Capture the cell that displays the provided text and extract its [X, Y] central coordinate. 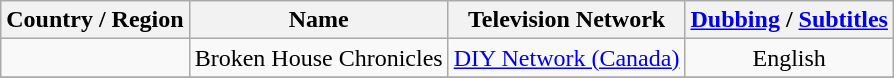
English [789, 58]
Dubbing / Subtitles [789, 20]
DIY Network (Canada) [566, 58]
Broken House Chronicles [318, 58]
Television Network [566, 20]
Name [318, 20]
Country / Region [95, 20]
